For the text-containing cell, return its midpoint in [X, Y] coordinate format. 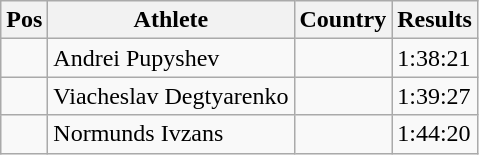
1:38:21 [435, 58]
Andrei Pupyshev [171, 58]
1:39:27 [435, 96]
Country [343, 20]
Normunds Ivzans [171, 134]
Viacheslav Degtyarenko [171, 96]
Results [435, 20]
Pos [24, 20]
Athlete [171, 20]
1:44:20 [435, 134]
